Return (X, Y) of the center of cell containing provided text 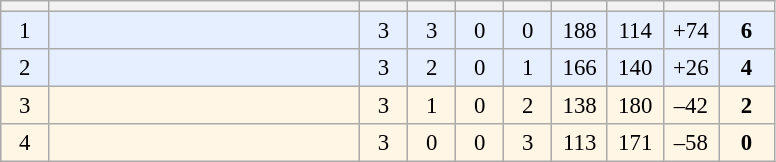
140 (635, 68)
180 (635, 106)
113 (580, 143)
+74 (691, 31)
171 (635, 143)
138 (580, 106)
188 (580, 31)
6 (747, 31)
–58 (691, 143)
–42 (691, 106)
114 (635, 31)
166 (580, 68)
+26 (691, 68)
